Output the (X, Y) coordinate of the center of the cell containing the given text.  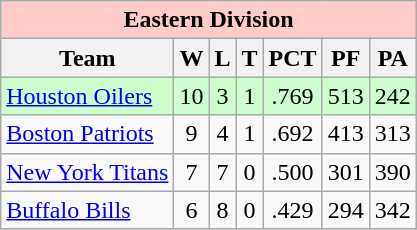
390 (392, 172)
4 (222, 134)
342 (392, 210)
3 (222, 96)
6 (192, 210)
313 (392, 134)
513 (346, 96)
8 (222, 210)
W (192, 58)
.429 (292, 210)
10 (192, 96)
PCT (292, 58)
T (250, 58)
242 (392, 96)
Buffalo Bills (88, 210)
Eastern Division (209, 20)
L (222, 58)
.692 (292, 134)
Team (88, 58)
.769 (292, 96)
294 (346, 210)
Houston Oilers (88, 96)
301 (346, 172)
Boston Patriots (88, 134)
New York Titans (88, 172)
9 (192, 134)
PA (392, 58)
413 (346, 134)
PF (346, 58)
.500 (292, 172)
